Scan for the cell matching the given text and deliver its [X, Y] coordinate at center. 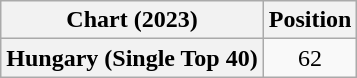
Position [310, 20]
Chart (2023) [132, 20]
62 [310, 58]
Hungary (Single Top 40) [132, 58]
